Provide the [x, y] coordinate of the cell's center where the given text is located.  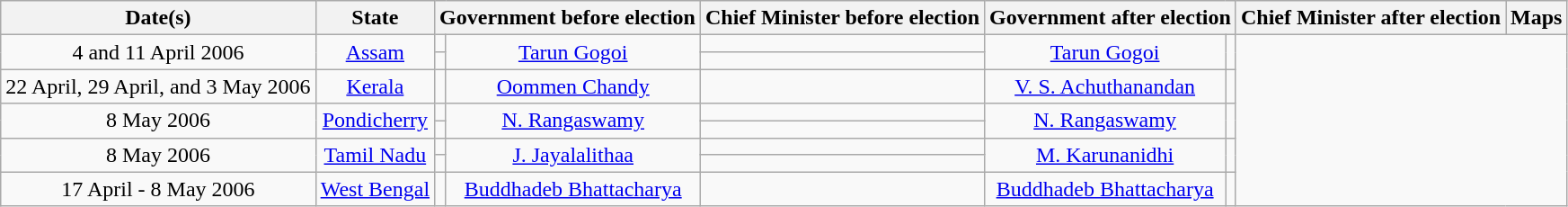
4 and 11 April 2006 [158, 52]
West Bengal [375, 189]
Maps [1537, 18]
Tamil Nadu [375, 155]
V. S. Achuthanandan [1105, 86]
Government before election [568, 18]
Assam [375, 52]
Pondicherry [375, 121]
17 April - 8 May 2006 [158, 189]
Date(s) [158, 18]
State [375, 18]
M. Karunanidhi [1105, 155]
J. Jayalalithaa [573, 155]
Government after election [1111, 18]
Oommen Chandy [573, 86]
Kerala [375, 86]
22 April, 29 April, and 3 May 2006 [158, 86]
Chief Minister after election [1370, 18]
Chief Minister before election [842, 18]
